Output the (X, Y) coordinate of the center of the cell containing the given text.  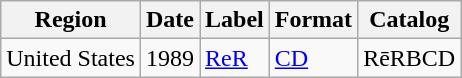
United States (71, 58)
Catalog (410, 20)
1989 (170, 58)
CD (313, 58)
Region (71, 20)
Date (170, 20)
RēRBCD (410, 58)
ReR (235, 58)
Format (313, 20)
Label (235, 20)
